Find where the given text appears and provide that cell's center as (x, y) coordinate. 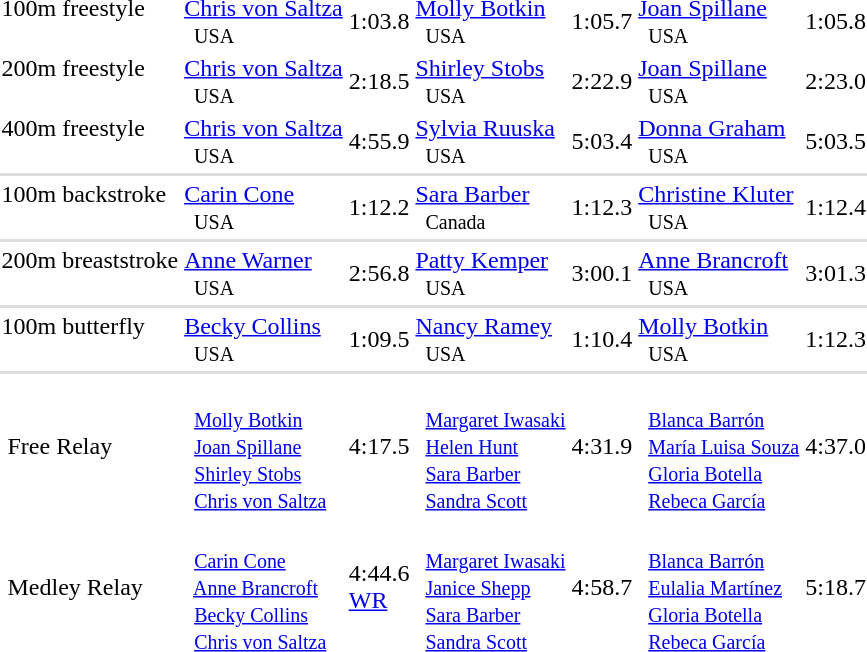
Molly Botkin Joan Spillane Shirley Stobs Chris von Saltza (264, 446)
4:55.9 (379, 142)
Anne Warner USA (264, 274)
Christine Kluter USA (719, 208)
100m backstroke (90, 208)
Sara Barber Canada (490, 208)
2:56.8 (379, 274)
200m freestyle (90, 82)
Donna Graham USA (719, 142)
Blanca Barrón María Luisa Souza Gloria Botella Rebeca García (719, 446)
Molly Botkin USA (719, 340)
Becky Collins USA (264, 340)
1:10.4 (602, 340)
1:12.3 (602, 208)
1:12.2 (379, 208)
400m freestyle (90, 142)
4:31.9 (602, 446)
Anne Brancroft USA (719, 274)
2:22.9 (602, 82)
3:00.1 (602, 274)
Margaret Iwasaki Helen Hunt Sara Barber Sandra Scott (490, 446)
Shirley Stobs USA (490, 82)
Nancy Ramey USA (490, 340)
Patty Kemper USA (490, 274)
Sylvia Ruuska USA (490, 142)
200m breaststroke (90, 274)
2:18.5 (379, 82)
5:03.4 (602, 142)
Joan Spillane USA (719, 82)
1:09.5 (379, 340)
100m butterfly (90, 340)
4:17.5 (379, 446)
Carin Cone USA (264, 208)
Free Relay (90, 446)
